Find where the given text appears and provide that cell's center as [x, y] coordinate. 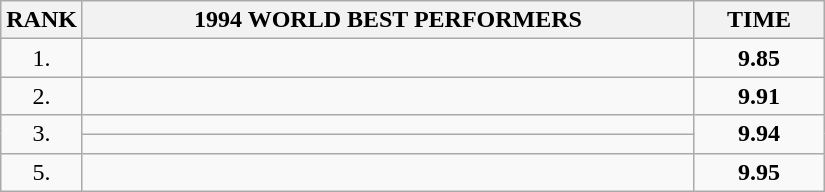
RANK [42, 20]
9.85 [760, 58]
5. [42, 172]
1994 WORLD BEST PERFORMERS [388, 20]
TIME [760, 20]
9.95 [760, 172]
9.94 [760, 134]
2. [42, 96]
3. [42, 134]
9.91 [760, 96]
1. [42, 58]
